From the cell containing the given text, extract its center point as [X, Y] coordinate. 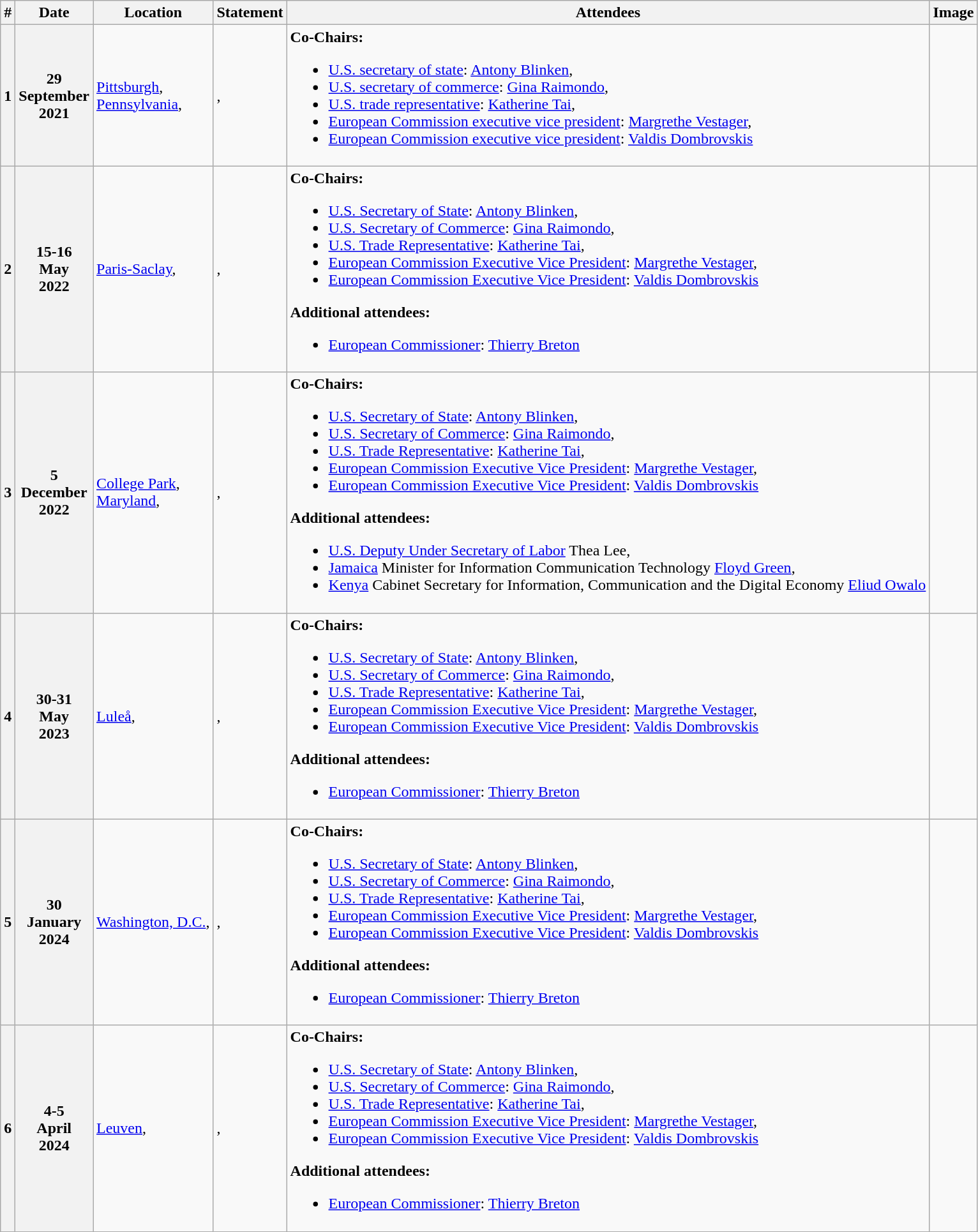
15-16May2022 [54, 269]
Location [153, 13]
6 [8, 1129]
Luleå, [153, 716]
Paris-Saclay, [153, 269]
29September2021 [54, 96]
5 [8, 922]
College Park,Maryland, [153, 493]
Statement [250, 13]
5December2022 [54, 493]
# [8, 13]
1 [8, 96]
2 [8, 269]
Leuven, [153, 1129]
Date [54, 13]
30January2024 [54, 922]
Attendees [608, 13]
4 [8, 716]
4-5April2024 [54, 1129]
Image [954, 13]
Pittsburgh,Pennsylvania, [153, 96]
Washington, D.C., [153, 922]
30-31May2023 [54, 716]
3 [8, 493]
